Locate the cell with the specified text and output its [X, Y] center coordinate. 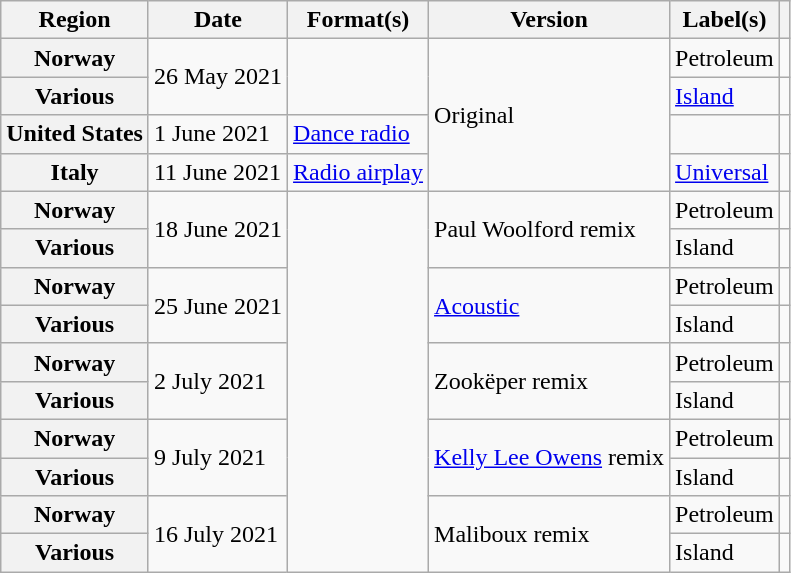
Original [550, 115]
Kelly Lee Owens remix [550, 457]
26 May 2021 [218, 77]
9 July 2021 [218, 457]
16 July 2021 [218, 534]
Paul Woolford remix [550, 229]
Maliboux remix [550, 534]
Version [550, 20]
2 July 2021 [218, 381]
11 June 2021 [218, 172]
1 June 2021 [218, 134]
25 June 2021 [218, 305]
Label(s) [725, 20]
Dance radio [358, 134]
United States [75, 134]
Universal [725, 172]
Acoustic [550, 305]
Italy [75, 172]
Radio airplay [358, 172]
Format(s) [358, 20]
Zookëper remix [550, 381]
18 June 2021 [218, 229]
Date [218, 20]
Region [75, 20]
